Identify which cell holds the provided text, then report its (x, y) central coordinate. 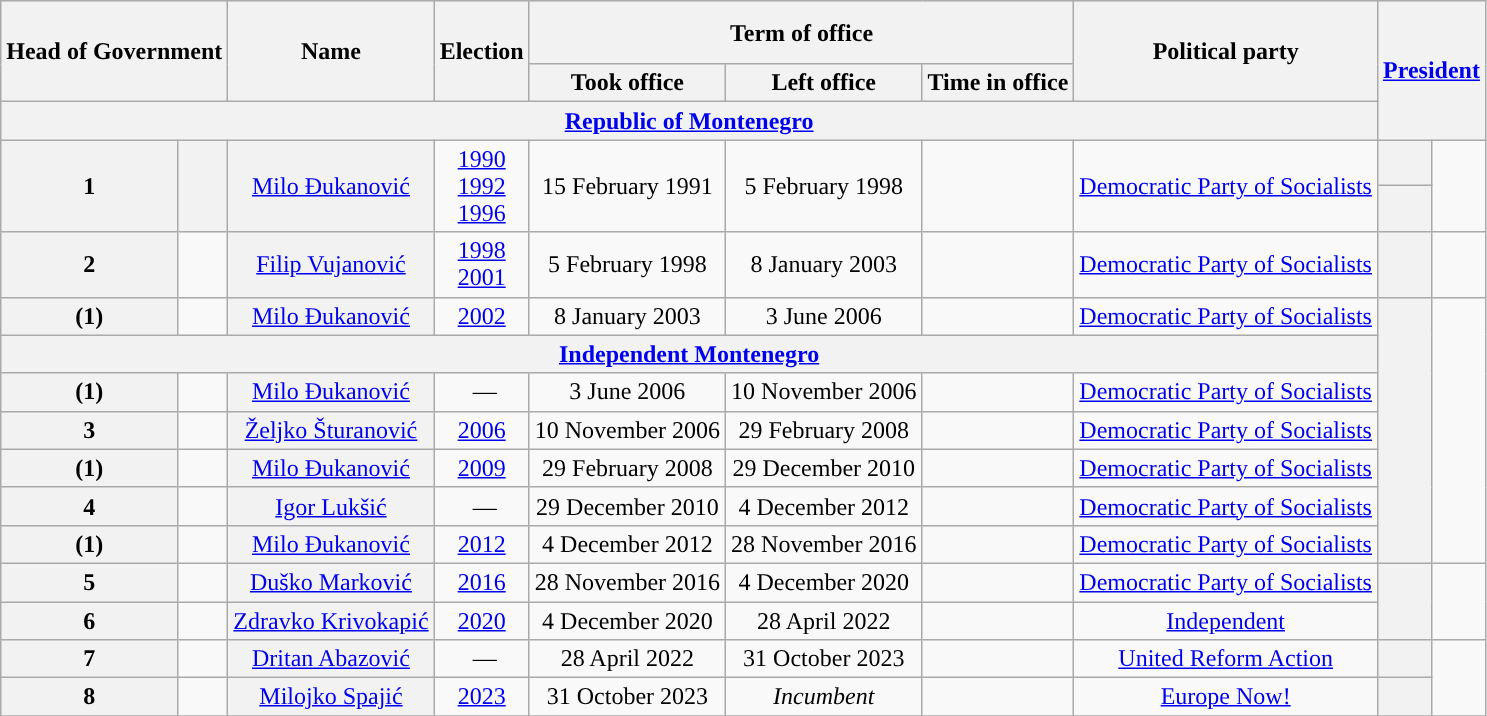
8 (90, 697)
Election (482, 52)
2009 (482, 468)
4 (90, 506)
President (1431, 70)
Head of Government (114, 52)
19982001 (482, 264)
Name (331, 52)
Igor Lukšić (331, 506)
199019921996 (482, 186)
2 (90, 264)
1 (90, 186)
15 February 1991 (627, 186)
Republic of Montenegro (690, 121)
Time in office (998, 83)
Incumbent (824, 697)
Independent Montenegro (690, 354)
Željko Šturanović (331, 430)
Dritan Abazović (331, 659)
5 (90, 582)
2012 (482, 544)
7 (90, 659)
United Reform Action (1226, 659)
Political party (1226, 52)
Filip Vujanović (331, 264)
2006 (482, 430)
2002 (482, 316)
2023 (482, 697)
Duško Marković (331, 582)
2016 (482, 582)
6 (90, 621)
Europe Now! (1226, 697)
Independent (1226, 621)
Milojko Spajić (331, 697)
Took office (627, 83)
Term of office (802, 32)
Left office (824, 83)
Zdravko Krivokapić (331, 621)
3 (90, 430)
2020 (482, 621)
